Pinpoint the cell where the given text exists, returning its (x, y) midpoint coordinate. 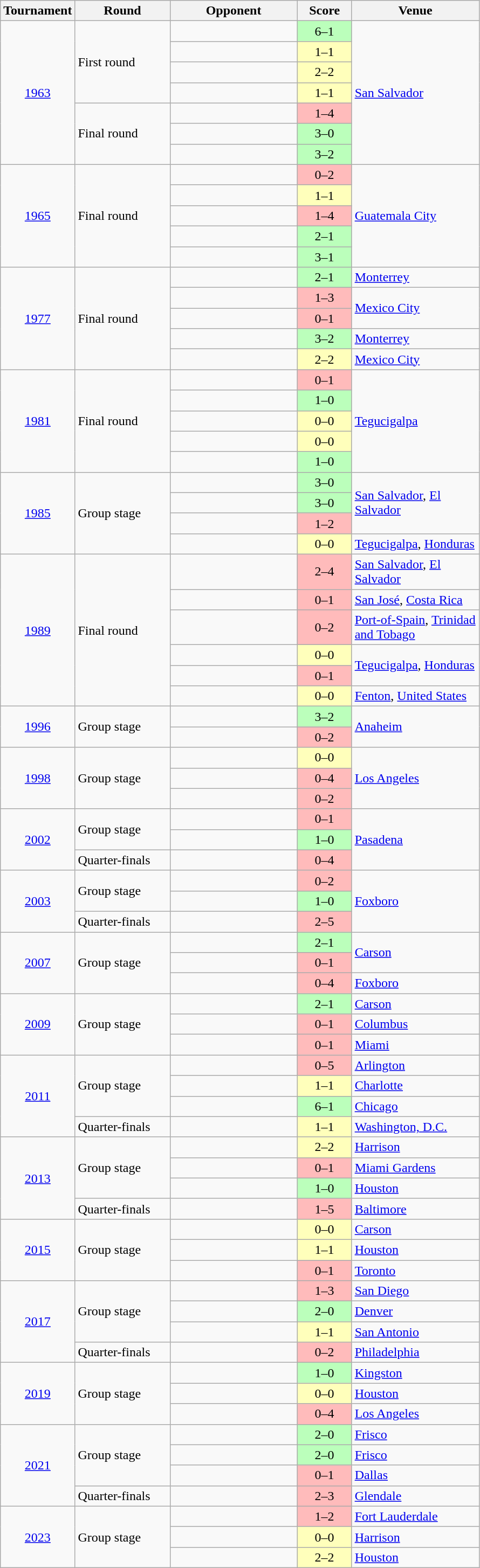
3–1 (325, 257)
Miami (415, 1045)
2021 (38, 1465)
2011 (38, 1096)
2–3 (325, 1496)
San José, Costa Rica (415, 600)
Anaheim (415, 727)
1963 (38, 93)
2013 (38, 1178)
Kingston (415, 1373)
Columbus (415, 1024)
Guatemala City (415, 216)
2019 (38, 1393)
1–5 (325, 1209)
Pasadena (415, 839)
2002 (38, 839)
2009 (38, 1024)
Glendale (415, 1496)
2015 (38, 1250)
San Salvador (415, 93)
1965 (38, 216)
Dallas (415, 1475)
1998 (38, 778)
Baltimore (415, 1209)
Opponent (234, 11)
Denver (415, 1312)
1981 (38, 421)
Tournament (38, 11)
0–5 (325, 1065)
Venue (415, 11)
2007 (38, 963)
San Diego (415, 1291)
1996 (38, 727)
2–5 (325, 921)
Arlington (415, 1065)
2017 (38, 1322)
Washington, D.C. (415, 1127)
1989 (38, 630)
Chicago (415, 1106)
San Antonio (415, 1332)
1977 (38, 318)
Toronto (415, 1270)
First round (122, 62)
Fenton, United States (415, 696)
2003 (38, 901)
Score (325, 11)
Charlotte (415, 1086)
1985 (38, 513)
Round (122, 11)
Miami Gardens (415, 1168)
Fort Lauderdale (415, 1516)
Philadelphia (415, 1352)
Port-of-Spain, Trinidad and Tobago (415, 627)
2–4 (325, 571)
Tegucigalpa (415, 421)
2023 (38, 1537)
